Search for the cell housing the specified text and yield its [x, y] center coordinate. 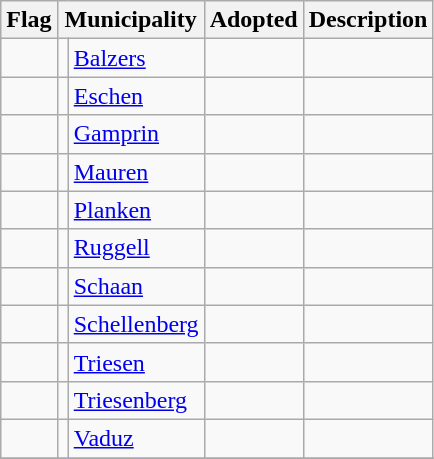
Municipality [130, 20]
Adopted [254, 20]
Ruggell [136, 248]
Planken [136, 210]
Balzers [136, 58]
Description [368, 20]
Triesen [136, 362]
Gamprin [136, 134]
Eschen [136, 96]
Mauren [136, 172]
Vaduz [136, 438]
Schellenberg [136, 324]
Flag [29, 20]
Triesenberg [136, 400]
Schaan [136, 286]
